Determine the [x, y] coordinate at the center of the cell enclosing the given text.  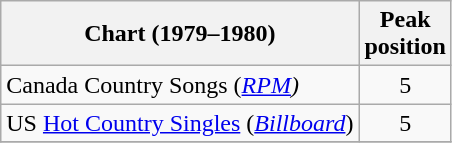
Chart (1979–1980) [180, 34]
US Hot Country Singles (Billboard) [180, 123]
Peakposition [405, 34]
Canada Country Songs (RPM) [180, 85]
